Return the [X, Y] coordinate for the center point of the cell that contains the specified text.  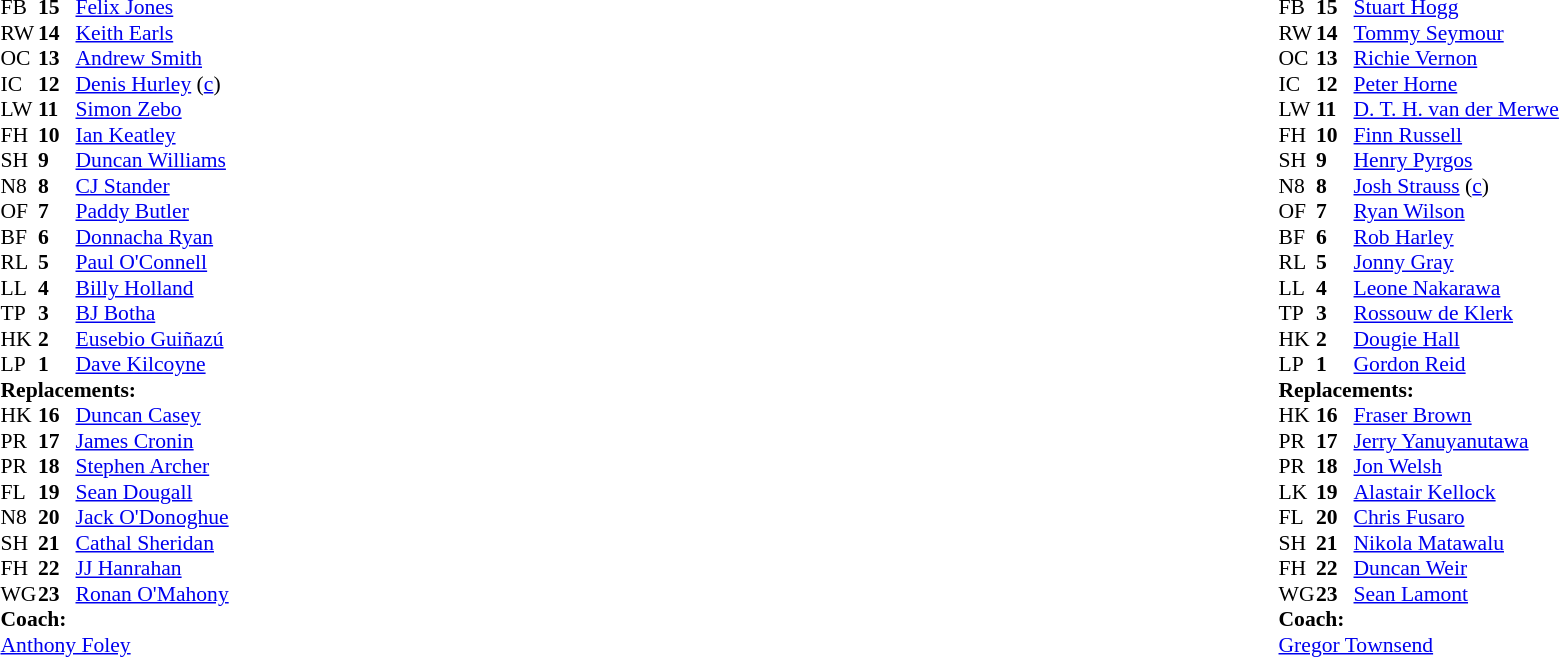
Alastair Kellock [1456, 492]
Richie Vernon [1456, 59]
Eusebio Guiñazú [152, 339]
Andrew Smith [152, 59]
Donnacha Ryan [152, 237]
Peter Horne [1456, 84]
Rossouw de Klerk [1456, 313]
Jonny Gray [1456, 263]
LK [1298, 492]
Paul O'Connell [152, 263]
Billy Holland [152, 288]
Rob Harley [1456, 237]
Leone Nakarawa [1456, 288]
Gordon Reid [1456, 365]
Dave Kilcoyne [152, 365]
Chris Fusaro [1456, 517]
D. T. H. van der Merwe [1456, 109]
Sean Lamont [1456, 594]
Duncan Casey [152, 415]
Denis Hurley (c) [152, 84]
Cathal Sheridan [152, 543]
Nikola Matawalu [1456, 543]
Duncan Weir [1456, 569]
Finn Russell [1456, 135]
Jerry Yanuyanutawa [1456, 441]
Ronan O'Mahony [152, 594]
Jack O'Donoghue [152, 517]
Dougie Hall [1456, 339]
Henry Pyrgos [1456, 161]
Ryan Wilson [1456, 211]
Ian Keatley [152, 135]
Stephen Archer [152, 467]
Simon Zebo [152, 109]
Jon Welsh [1456, 467]
Tommy Seymour [1456, 33]
Paddy Butler [152, 211]
Keith Earls [152, 33]
BJ Botha [152, 313]
James Cronin [152, 441]
CJ Stander [152, 186]
Josh Strauss (c) [1456, 186]
Sean Dougall [152, 492]
Fraser Brown [1456, 415]
JJ Hanrahan [152, 569]
Duncan Williams [152, 161]
